Capture the cell that displays the provided text and extract its [x, y] central coordinate. 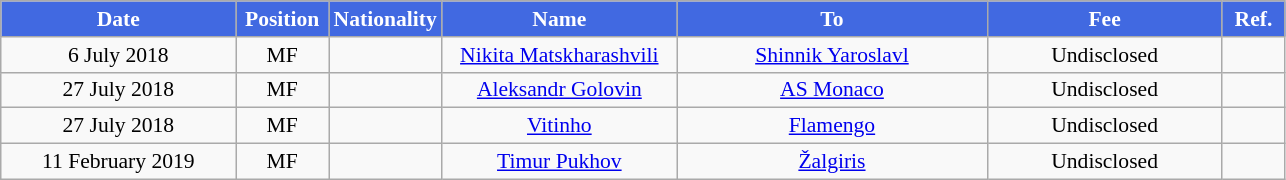
Ref. [1254, 19]
Žalgiris [832, 162]
Name [560, 19]
To [832, 19]
Vitinho [560, 126]
Shinnik Yaroslavl [832, 55]
Aleksandr Golovin [560, 90]
Nikita Matskharashvili [560, 55]
Position [282, 19]
AS Monaco [832, 90]
6 July 2018 [118, 55]
Timur Pukhov [560, 162]
Date [118, 19]
Fee [1104, 19]
Flamengo [832, 126]
11 February 2019 [118, 162]
Nationality [384, 19]
